Detect which cell encompasses the target text, then output its [X, Y] center coordinate. 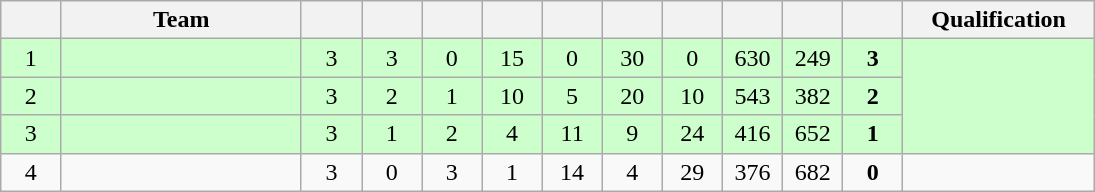
14 [572, 172]
30 [632, 58]
29 [692, 172]
20 [632, 96]
Qualification [998, 20]
543 [752, 96]
249 [813, 58]
15 [512, 58]
24 [692, 134]
11 [572, 134]
9 [632, 134]
416 [752, 134]
Team [182, 20]
682 [813, 172]
382 [813, 96]
5 [572, 96]
376 [752, 172]
630 [752, 58]
652 [813, 134]
